Determine the (x, y) coordinate at the center of the cell enclosing the given text.  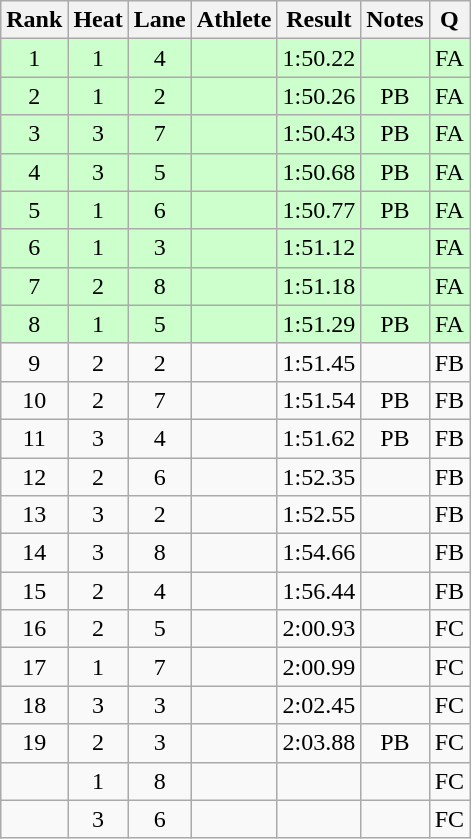
2:00.99 (319, 667)
1:50.43 (319, 134)
1:50.77 (319, 210)
10 (34, 400)
1:50.22 (319, 58)
1:51.18 (319, 286)
18 (34, 705)
Lane (160, 20)
15 (34, 591)
2:03.88 (319, 743)
1:51.12 (319, 248)
1:54.66 (319, 553)
14 (34, 553)
1:51.54 (319, 400)
9 (34, 362)
Rank (34, 20)
16 (34, 629)
Q (449, 20)
1:56.44 (319, 591)
1:50.68 (319, 172)
1:52.35 (319, 477)
17 (34, 667)
1:52.55 (319, 515)
11 (34, 438)
12 (34, 477)
1:50.26 (319, 96)
2:02.45 (319, 705)
1:51.29 (319, 324)
Heat (98, 20)
13 (34, 515)
19 (34, 743)
Result (319, 20)
Athlete (234, 20)
1:51.45 (319, 362)
Notes (395, 20)
1:51.62 (319, 438)
2:00.93 (319, 629)
